Find where the given text appears and provide that cell's center as [X, Y] coordinate. 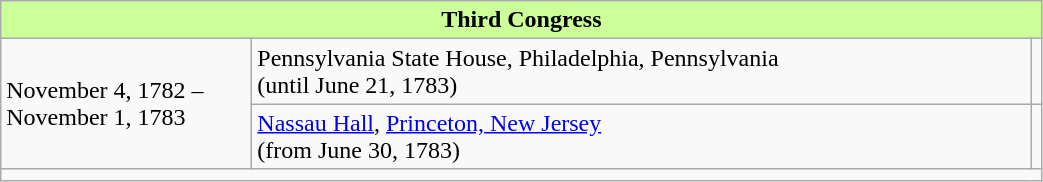
Third Congress [522, 20]
November 4, 1782 –November 1, 1783 [126, 104]
Nassau Hall, Princeton, New Jersey(from June 30, 1783) [642, 136]
Pennsylvania State House, Philadelphia, Pennsylvania(until June 21, 1783) [642, 72]
